Output the [x, y] coordinate of the center of the cell containing the given text.  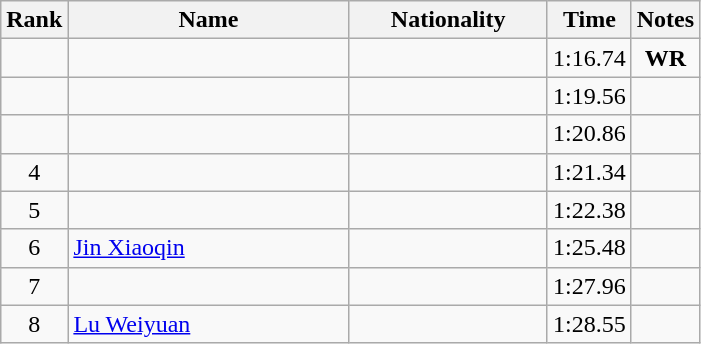
5 [34, 210]
1:27.96 [589, 286]
Lu Weiyuan [208, 324]
1:16.74 [589, 58]
Jin Xiaoqin [208, 248]
8 [34, 324]
1:25.48 [589, 248]
6 [34, 248]
4 [34, 172]
Rank [34, 20]
1:20.86 [589, 134]
1:22.38 [589, 210]
1:28.55 [589, 324]
Notes [665, 20]
Nationality [448, 20]
Name [208, 20]
7 [34, 286]
1:19.56 [589, 96]
Time [589, 20]
WR [665, 58]
1:21.34 [589, 172]
